From the cell containing the given text, extract its center point as (X, Y) coordinate. 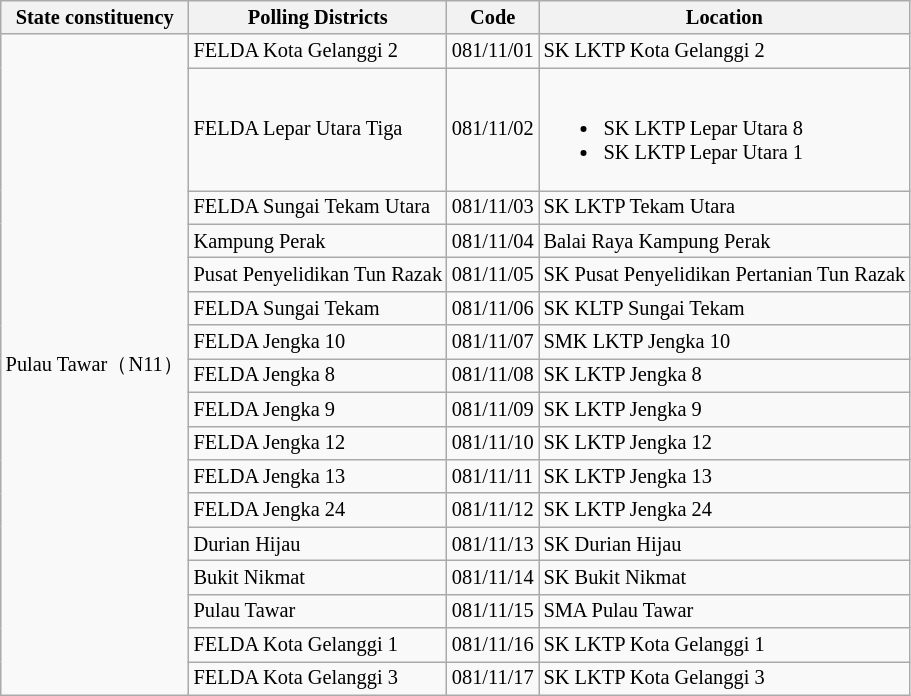
SK LKTP Kota Gelanggi 3 (725, 678)
FELDA Sungai Tekam (318, 308)
SMK LKTP Jengka 10 (725, 342)
SK LKTP Kota Gelanggi 2 (725, 51)
FELDA Kota Gelanggi 2 (318, 51)
081/11/02 (493, 129)
Pulau Tawar（N11） (95, 364)
FELDA Lepar Utara Tiga (318, 129)
SK Bukit Nikmat (725, 577)
SK LKTP Lepar Utara 8SK LKTP Lepar Utara 1 (725, 129)
SK LKTP Jengka 9 (725, 409)
081/11/13 (493, 544)
SK LKTP Kota Gelanggi 1 (725, 645)
Bukit Nikmat (318, 577)
081/11/10 (493, 443)
081/11/14 (493, 577)
Location (725, 17)
SK KLTP Sungai Tekam (725, 308)
Polling Districts (318, 17)
081/11/04 (493, 241)
FELDA Jengka 9 (318, 409)
SK LKTP Jengka 13 (725, 476)
Pulau Tawar (318, 611)
SMA Pulau Tawar (725, 611)
SK LKTP Tekam Utara (725, 207)
FELDA Jengka 10 (318, 342)
081/11/07 (493, 342)
SK Durian Hijau (725, 544)
081/11/01 (493, 51)
081/11/09 (493, 409)
Balai Raya Kampung Perak (725, 241)
081/11/11 (493, 476)
FELDA Jengka 8 (318, 375)
081/11/06 (493, 308)
SK LKTP Jengka 12 (725, 443)
Kampung Perak (318, 241)
081/11/05 (493, 274)
FELDA Jengka 12 (318, 443)
081/11/17 (493, 678)
081/11/03 (493, 207)
SK LKTP Jengka 8 (725, 375)
FELDA Kota Gelanggi 3 (318, 678)
081/11/12 (493, 510)
081/11/08 (493, 375)
SK LKTP Jengka 24 (725, 510)
Pusat Penyelidikan Tun Razak (318, 274)
FELDA Jengka 13 (318, 476)
FELDA Sungai Tekam Utara (318, 207)
081/11/16 (493, 645)
State constituency (95, 17)
Code (493, 17)
SK Pusat Penyelidikan Pertanian Tun Razak (725, 274)
FELDA Jengka 24 (318, 510)
081/11/15 (493, 611)
FELDA Kota Gelanggi 1 (318, 645)
Durian Hijau (318, 544)
